Scan for the cell matching the given text and deliver its [X, Y] coordinate at center. 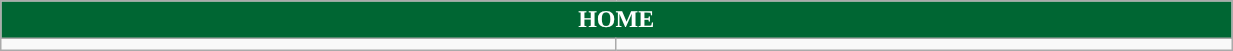
HOME [616, 20]
